Output the [X, Y] coordinate of the center of the cell containing the given text.  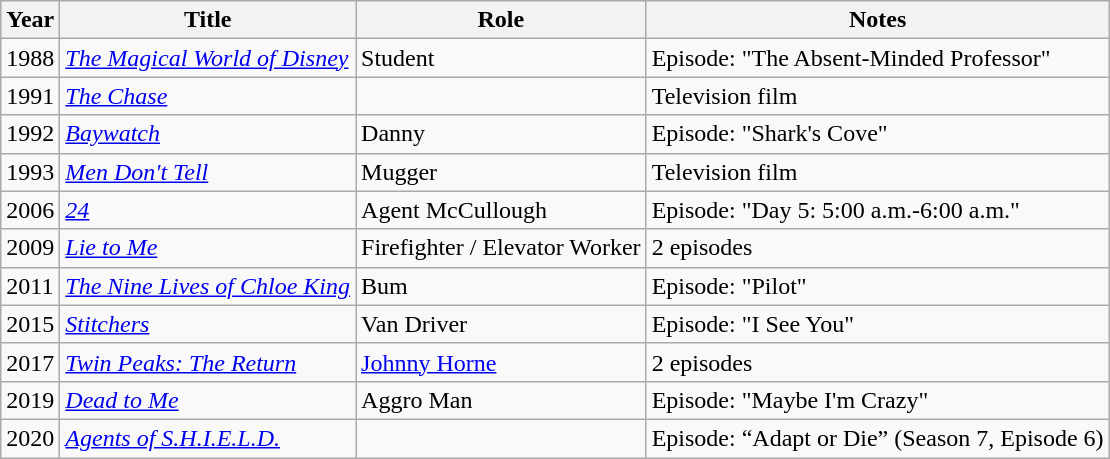
24 [208, 210]
Episode: "Day 5: 5:00 a.m.-6:00 a.m." [878, 210]
2017 [30, 362]
Episode: "The Absent-Minded Professor" [878, 58]
2020 [30, 438]
Role [502, 20]
Johnny Horne [502, 362]
Baywatch [208, 134]
2011 [30, 286]
2009 [30, 248]
The Magical World of Disney [208, 58]
2015 [30, 324]
Episode: “Adapt or Die” (Season 7, Episode 6) [878, 438]
The Chase [208, 96]
Episode: "Maybe I'm Crazy" [878, 400]
Dead to Me [208, 400]
Episode: "Shark's Cove" [878, 134]
1993 [30, 172]
1988 [30, 58]
1992 [30, 134]
Year [30, 20]
The Nine Lives of Chloe King [208, 286]
Agent McCullough [502, 210]
2006 [30, 210]
Men Don't Tell [208, 172]
Mugger [502, 172]
Aggro Man [502, 400]
Bum [502, 286]
2019 [30, 400]
Agents of S.H.I.E.L.D. [208, 438]
Van Driver [502, 324]
Twin Peaks: The Return [208, 362]
Notes [878, 20]
Title [208, 20]
Stitchers [208, 324]
Lie to Me [208, 248]
Episode: "I See You" [878, 324]
Student [502, 58]
Firefighter / Elevator Worker [502, 248]
Episode: "Pilot" [878, 286]
1991 [30, 96]
Danny [502, 134]
